Scan for the cell matching the given text and deliver its (x, y) coordinate at center. 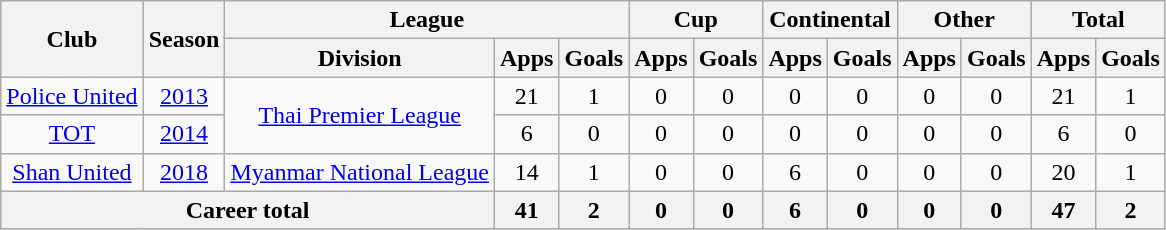
41 (527, 210)
Shan United (72, 172)
League (427, 20)
Season (184, 39)
Myanmar National League (360, 172)
47 (1063, 210)
2013 (184, 96)
Other (964, 20)
20 (1063, 172)
Thai Premier League (360, 115)
14 (527, 172)
Total (1098, 20)
Division (360, 58)
Club (72, 39)
Career total (248, 210)
Police United (72, 96)
2018 (184, 172)
Continental (830, 20)
TOT (72, 134)
Cup (696, 20)
2014 (184, 134)
